Extract the (x, y) coordinate from the center of the cell holding the provided text.  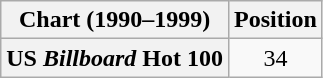
34 (276, 58)
Position (276, 20)
US Billboard Hot 100 (115, 58)
Chart (1990–1999) (115, 20)
